Pinpoint the cell where the given text exists, returning its (X, Y) midpoint coordinate. 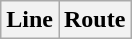
Line (30, 20)
Route (94, 20)
